Return [X, Y] of the center of cell containing provided text 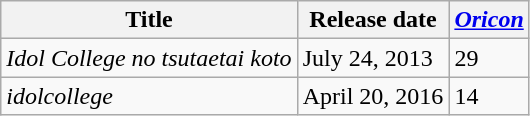
idolcollege [149, 96]
14 [489, 96]
Idol College no tsutaetai koto [149, 58]
Release date [373, 20]
Oricon [489, 20]
July 24, 2013 [373, 58]
29 [489, 58]
Title [149, 20]
April 20, 2016 [373, 96]
